Return [x, y] of the center of cell containing provided text 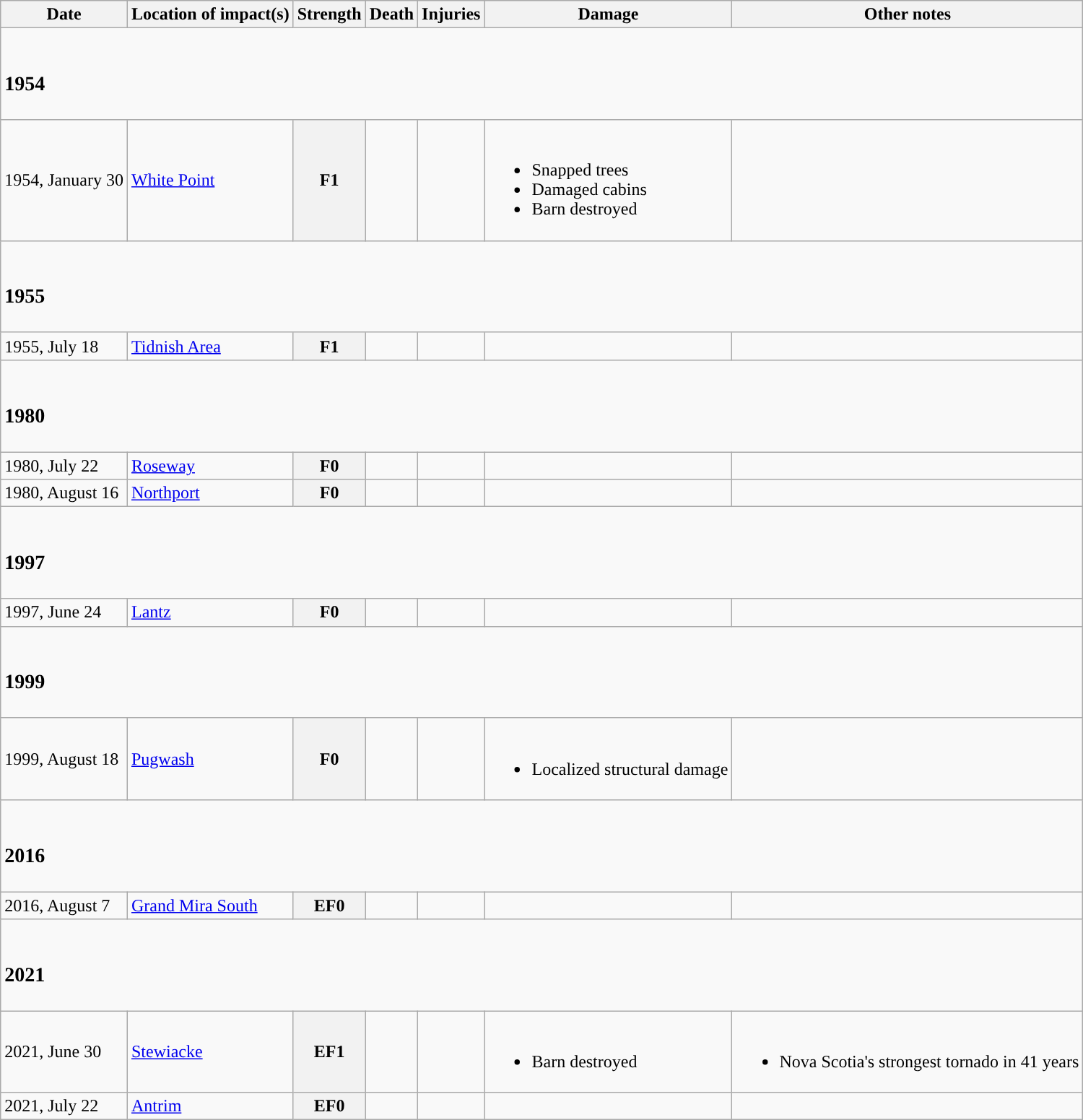
Grand Mira South [210, 905]
2021, July 22 [64, 1106]
Pugwash [210, 758]
Antrim [210, 1106]
2016, August 7 [64, 905]
Snapped treesDamaged cabinsBarn destroyed [608, 181]
Localized structural damage [608, 758]
EF1 [329, 1051]
2021, June 30 [64, 1051]
Damage [608, 14]
Tidnish Area [210, 346]
1954, January 30 [64, 181]
1955 [541, 286]
Date [64, 14]
1999 [541, 672]
2021 [541, 965]
2016 [541, 845]
Lantz [210, 612]
1980, August 16 [64, 493]
Stewiacke [210, 1051]
Strength [329, 14]
Northport [210, 493]
1997 [541, 553]
Location of impact(s) [210, 14]
White Point [210, 181]
Nova Scotia's strongest tornado in 41 years [908, 1051]
1955, July 18 [64, 346]
Injuries [451, 14]
1954 [541, 74]
Death [391, 14]
1997, June 24 [64, 612]
Roseway [210, 466]
1999, August 18 [64, 758]
1980, July 22 [64, 466]
Other notes [908, 14]
1980 [541, 406]
Barn destroyed [608, 1051]
